Identify which cell holds the provided text, then report its (X, Y) central coordinate. 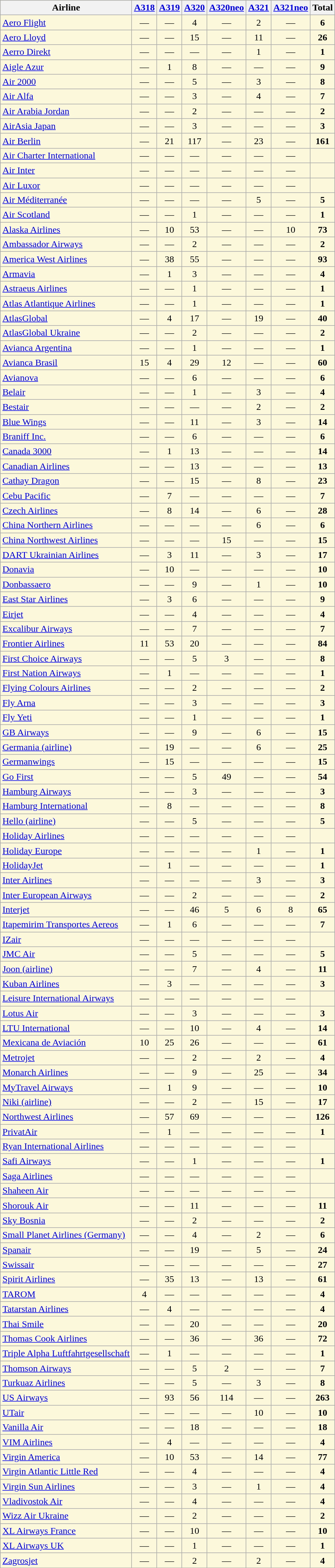
Fly Yeti (66, 718)
161 (323, 141)
69 (195, 1117)
America West Airlines (66, 259)
Tatarstan Airlines (66, 1309)
China Northern Airlines (66, 525)
Swissair (66, 1265)
Blue Wings (66, 422)
Avianova (66, 377)
Hamburg Airways (66, 791)
AtlasGlobal (66, 318)
Canadian Airlines (66, 466)
TAROM (66, 1294)
Air Scotland (66, 215)
A319 (169, 8)
77 (323, 1457)
Bestair (66, 407)
Saga Airlines (66, 1176)
Northwest Airlines (66, 1117)
Monarch Airlines (66, 1072)
VIM Airlines (66, 1442)
China Northwest Airlines (66, 540)
UTair (66, 1413)
Holiday Europe (66, 850)
Cathay Dragon (66, 481)
12 (226, 362)
Donavia (66, 570)
Excalibur Airways (66, 629)
A318 (144, 8)
Inter European Airways (66, 895)
Aigle Azur (66, 67)
49 (226, 777)
Thomson Airways (66, 1368)
Virgin Sun Airlines (66, 1486)
Avianca Argentina (66, 348)
A320 (195, 8)
Astraeus Airlines (66, 289)
Safi Airways (66, 1161)
35 (169, 1279)
A321 (258, 8)
84 (323, 643)
Air Charter International (66, 155)
IZair (66, 939)
34 (323, 1072)
56 (195, 1398)
Thai Smile (66, 1324)
Eirjet (66, 614)
Aero Lloyd (66, 37)
Air Méditerranée (66, 200)
Armavia (66, 274)
AirAsia Japan (66, 126)
XL Airways UK (66, 1545)
Airline (66, 8)
Air Inter (66, 170)
First Nation Airways (66, 673)
Thomas Cook Airlines (66, 1338)
Shorouk Air (66, 1206)
Niki (airline) (66, 1102)
72 (323, 1338)
Wizz Air Ukraine (66, 1516)
57 (169, 1117)
HolidayJet (66, 865)
Shaheen Air (66, 1191)
Inter Airlines (66, 880)
JMC Air (66, 954)
Alaska Airlines (66, 230)
Czech Airlines (66, 510)
Hello (airline) (66, 821)
Leisure International Airways (66, 998)
Frontier Airlines (66, 643)
114 (226, 1398)
Vladivostok Air (66, 1501)
LTU International (66, 1028)
Germanwings (66, 762)
24 (323, 1250)
Mexicana de Aviación (66, 1043)
Metrojet (66, 1058)
Aerro Direkt (66, 52)
Canada 3000 (66, 451)
28 (323, 510)
40 (323, 318)
Kuban Airlines (66, 984)
46 (195, 910)
60 (323, 362)
Flying Colours Airlines (66, 688)
Zagrosjet (66, 1560)
65 (323, 910)
Spirit Airlines (66, 1279)
Vanilla Air (66, 1427)
Itapemirim Transportes Aereos (66, 925)
Fly Arna (66, 703)
Sky Bosnia (66, 1220)
Cebu Pacific (66, 496)
Joon (airline) (66, 969)
Ambassador Airways (66, 244)
Virgin America (66, 1457)
MyTravel Airways (66, 1087)
Air Alfa (66, 96)
First Choice Airways (66, 659)
Air 2000 (66, 82)
Go First (66, 777)
Small Planet Airlines (Germany) (66, 1235)
Ryan International Airlines (66, 1146)
A320neo (226, 8)
263 (323, 1398)
Air Arabia Jordan (66, 111)
Interjet (66, 910)
Belair (66, 392)
Braniff Inc. (66, 437)
73 (323, 230)
Air Berlin (66, 141)
27 (323, 1265)
55 (195, 259)
GB Airways (66, 732)
38 (169, 259)
AtlasGlobal Ukraine (66, 333)
DART Ukrainian Airlines (66, 555)
Donbassaero (66, 584)
US Airways (66, 1398)
Virgin Atlantic Little Red (66, 1472)
Turkuaz Airlines (66, 1383)
XL Airways France (66, 1531)
Spanair (66, 1250)
PrivatAir (66, 1132)
Aero Flight (66, 23)
29 (195, 362)
Triple Alpha Luftfahrtgesellschaft (66, 1353)
Germania (airline) (66, 747)
Total (323, 8)
Lotus Air (66, 1013)
117 (195, 141)
126 (323, 1117)
Hamburg International (66, 806)
54 (323, 777)
Atlas Atlantique Airlines (66, 303)
Avianca Brasil (66, 362)
Holiday Airlines (66, 836)
East Star Airlines (66, 599)
Air Luxor (66, 185)
A321neo (291, 8)
21 (169, 141)
